Determine the [X, Y] coordinate at the center of the cell enclosing the given text.  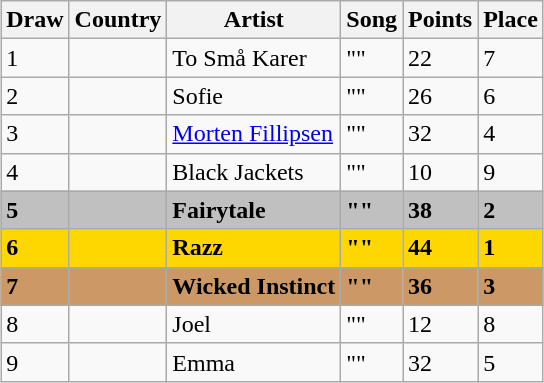
Emma [254, 362]
Points [440, 20]
Song [372, 20]
36 [440, 286]
Sofie [254, 96]
Black Jackets [254, 172]
Wicked Instinct [254, 286]
To Små Karer [254, 58]
38 [440, 210]
Place [511, 20]
Draw [35, 20]
Country [118, 20]
Artist [254, 20]
26 [440, 96]
10 [440, 172]
Razz [254, 248]
12 [440, 324]
22 [440, 58]
44 [440, 248]
Joel [254, 324]
Fairytale [254, 210]
Morten Fillipsen [254, 134]
